Return the [X, Y] coordinate for the center point of the cell that contains the specified text.  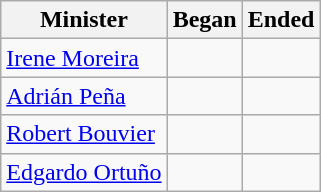
Edgardo Ortuño [84, 172]
Robert Bouvier [84, 134]
Began [204, 20]
Adrián Peña [84, 96]
Minister [84, 20]
Ended [281, 20]
Irene Moreira [84, 58]
